Extract the [x, y] coordinate from the center of the cell holding the provided text.  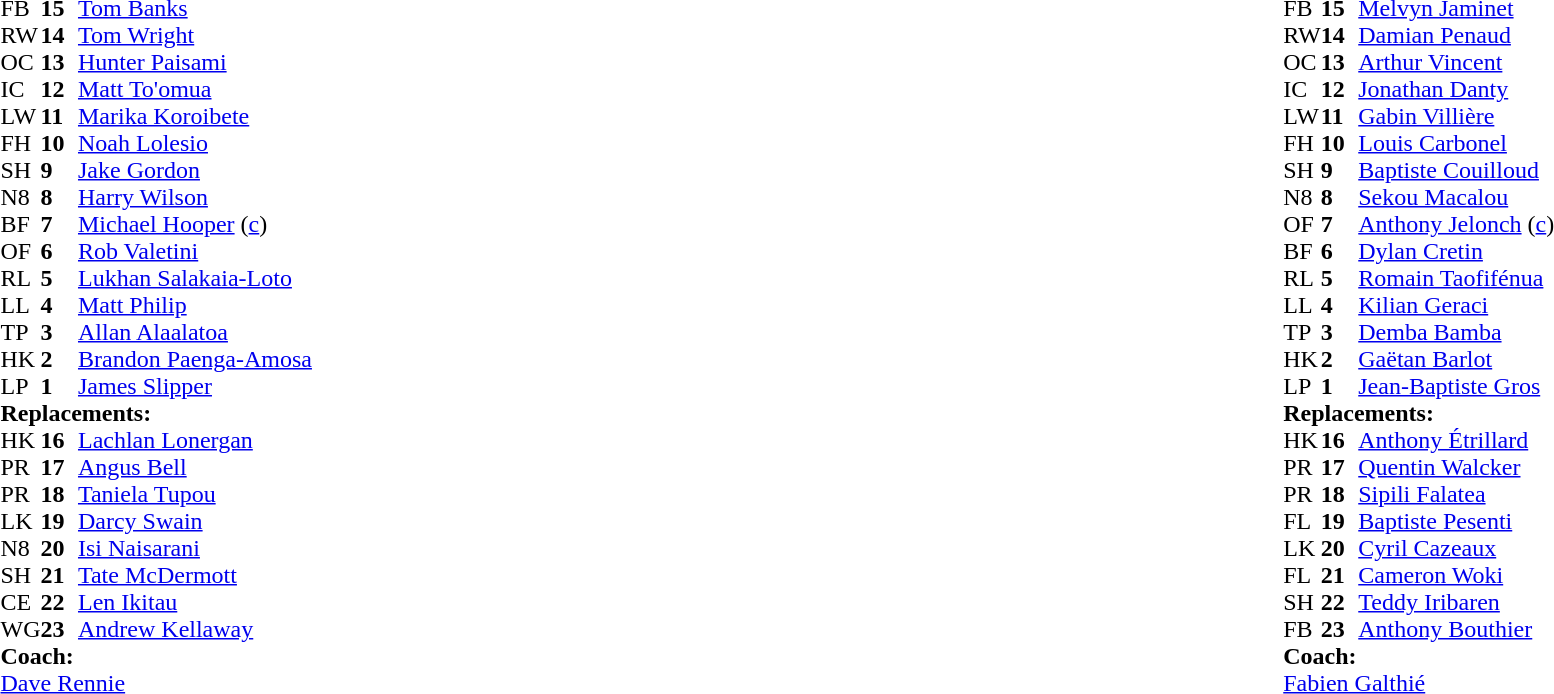
Tate McDermott [195, 576]
Hunter Paisami [195, 62]
Harry Wilson [195, 198]
Lachlan Lonergan [195, 440]
Lukhan Salakaia-Loto [195, 278]
Baptiste Pesenti [1456, 522]
Taniela Tupou [195, 494]
Baptiste Couilloud [1456, 170]
James Slipper [195, 386]
Damian Penaud [1456, 36]
Anthony Bouthier [1456, 630]
Rob Valetini [195, 252]
CE [20, 602]
Teddy Iribaren [1456, 602]
Matt Philip [195, 306]
Brandon Paenga-Amosa [195, 360]
Darcy Swain [195, 522]
WG [20, 630]
Dylan Cretin [1456, 252]
Noah Lolesio [195, 144]
Anthony Étrillard [1456, 440]
Gabin Villière [1456, 116]
Andrew Kellaway [195, 630]
Anthony Jelonch (c) [1456, 224]
Isi Naisarani [195, 548]
FB [1302, 630]
Sekou Macalou [1456, 198]
Tom Wright [195, 36]
Angus Bell [195, 468]
Cyril Cazeaux [1456, 548]
Matt To'omua [195, 90]
Michael Hooper (c) [195, 224]
Quentin Walcker [1456, 468]
Sipili Falatea [1456, 494]
Arthur Vincent [1456, 62]
Jake Gordon [195, 170]
Cameron Woki [1456, 576]
Len Ikitau [195, 602]
Allan Alaalatoa [195, 332]
Jonathan Danty [1456, 90]
Marika Koroibete [195, 116]
Jean-Baptiste Gros [1456, 386]
Gaëtan Barlot [1456, 360]
Romain Taofifénua [1456, 278]
Louis Carbonel [1456, 144]
Kilian Geraci [1456, 306]
Demba Bamba [1456, 332]
